Return the [X, Y] coordinate for the center point of the cell that contains the specified text.  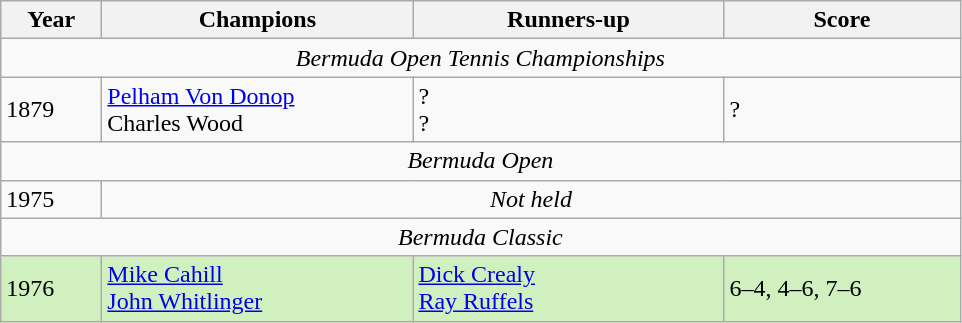
6–4, 4–6, 7–6 [842, 288]
Champions [258, 20]
Dick Crealy Ray Ruffels [568, 288]
Not held [531, 199]
1879 [52, 110]
Bermuda Open [480, 161]
1975 [52, 199]
Runners-up [568, 20]
Pelham Von Donop Charles Wood [258, 110]
Mike Cahill John Whitlinger [258, 288]
Bermuda Classic [480, 237]
? ? [568, 110]
? [842, 110]
1976 [52, 288]
Year [52, 20]
Score [842, 20]
Bermuda Open Tennis Championships [480, 58]
